Pinpoint the cell where the given text exists, returning its [x, y] midpoint coordinate. 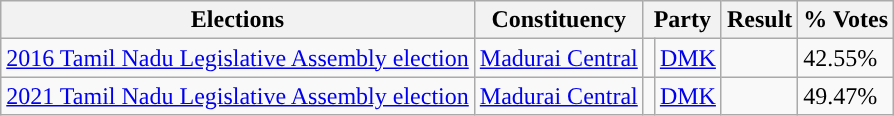
Elections [238, 20]
Party [682, 20]
Constituency [558, 20]
2016 Tamil Nadu Legislative Assembly election [238, 58]
2021 Tamil Nadu Legislative Assembly election [238, 96]
% Votes [846, 20]
42.55% [846, 58]
Result [759, 20]
49.47% [846, 96]
